Pinpoint the cell where the given text exists, returning its [X, Y] midpoint coordinate. 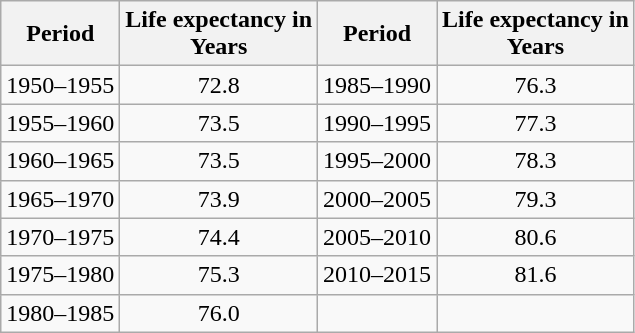
77.3 [536, 123]
1995–2000 [378, 161]
1970–1975 [60, 237]
75.3 [219, 275]
72.8 [219, 85]
80.6 [536, 237]
78.3 [536, 161]
1965–1970 [60, 199]
2005–2010 [378, 237]
1950–1955 [60, 85]
73.9 [219, 199]
1985–1990 [378, 85]
1990–1995 [378, 123]
1960–1965 [60, 161]
74.4 [219, 237]
76.0 [219, 313]
1975–1980 [60, 275]
81.6 [536, 275]
79.3 [536, 199]
1955–1960 [60, 123]
2010–2015 [378, 275]
1980–1985 [60, 313]
2000–2005 [378, 199]
76.3 [536, 85]
